Provide the [X, Y] coordinate of the cell's center where the given text is located.  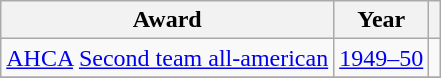
Year [382, 20]
1949–50 [382, 58]
Award [168, 20]
AHCA Second team all-american [168, 58]
